Return the [X, Y] coordinate for the center point of the cell that contains the specified text.  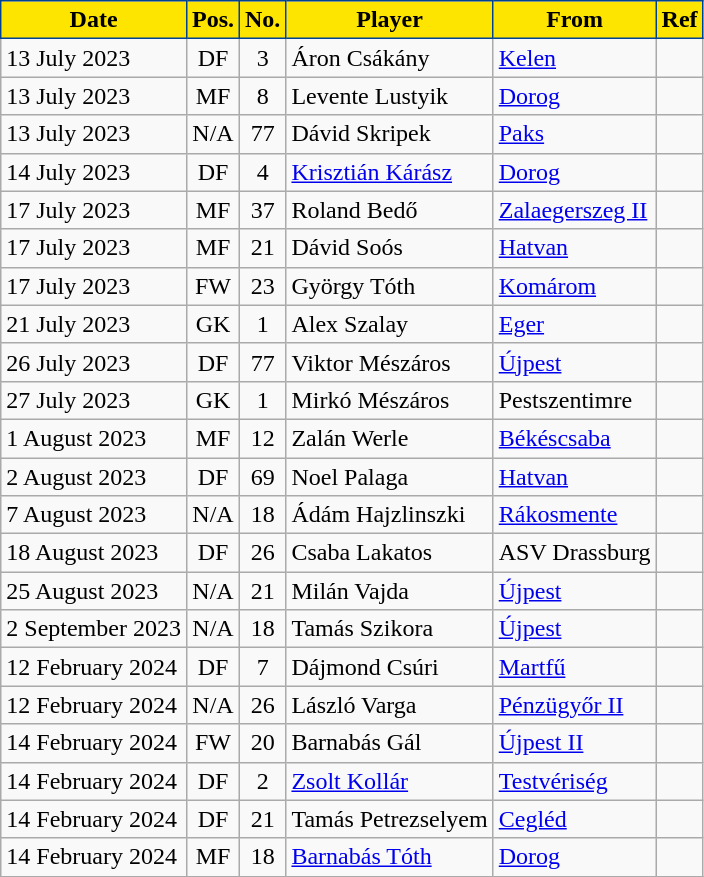
Áron Csákány [390, 58]
Tamás Petrezselyem [390, 819]
12 [263, 438]
Player [390, 20]
25 August 2023 [94, 591]
Krisztián Kárász [390, 172]
37 [263, 210]
8 [263, 96]
7 [263, 667]
Cegléd [574, 819]
Pos. [212, 20]
Békéscsaba [574, 438]
2 August 2023 [94, 477]
18 August 2023 [94, 553]
20 [263, 743]
ASV Drassburg [574, 553]
Pénzügyőr II [574, 705]
Milán Vajda [390, 591]
Martfű [574, 667]
14 July 2023 [94, 172]
Noel Palaga [390, 477]
Zalán Werle [390, 438]
Tamás Szikora [390, 629]
No. [263, 20]
7 August 2023 [94, 515]
Dávid Skripek [390, 134]
Ádám Hajzlinszki [390, 515]
Paks [574, 134]
Pestszentimre [574, 400]
2 [263, 781]
Zsolt Kollár [390, 781]
György Tóth [390, 286]
Roland Bedő [390, 210]
4 [263, 172]
Testvériség [574, 781]
Újpest II [574, 743]
Zalaegerszeg II [574, 210]
Levente Lustyik [390, 96]
Eger [574, 324]
Kelen [574, 58]
Date [94, 20]
Csaba Lakatos [390, 553]
2 September 2023 [94, 629]
1 August 2023 [94, 438]
69 [263, 477]
Barnabás Gál [390, 743]
26 July 2023 [94, 362]
Viktor Mészáros [390, 362]
27 July 2023 [94, 400]
Mirkó Mészáros [390, 400]
Alex Szalay [390, 324]
23 [263, 286]
Rákosmente [574, 515]
From [574, 20]
László Varga [390, 705]
Dájmond Csúri [390, 667]
Barnabás Tóth [390, 857]
Komárom [574, 286]
21 July 2023 [94, 324]
Dávid Soós [390, 248]
Ref [680, 20]
3 [263, 58]
